Detect which cell encompasses the target text, then output its (X, Y) center coordinate. 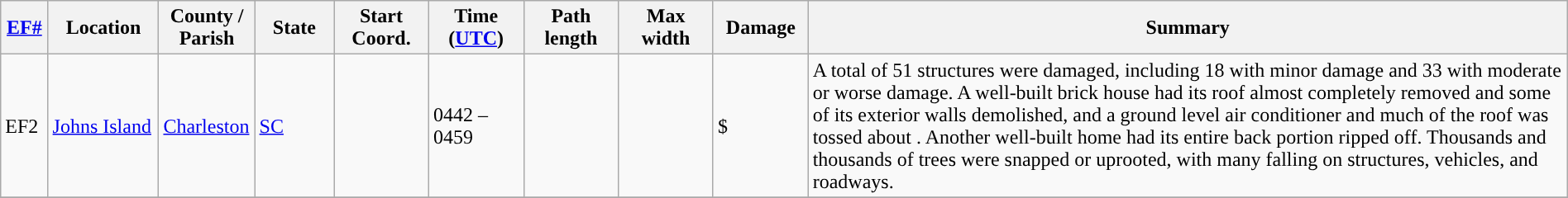
Start Coord. (382, 28)
Damage (761, 28)
Location (103, 28)
EF# (25, 28)
EF2 (25, 125)
Charleston (207, 125)
County / Parish (207, 28)
Johns Island (103, 125)
Summary (1188, 28)
Max width (667, 28)
Path length (571, 28)
SC (294, 125)
State (294, 28)
0442 – 0459 (476, 125)
Time (UTC) (476, 28)
$ (761, 125)
